Extract the (X, Y) coordinate from the center of the cell holding the provided text.  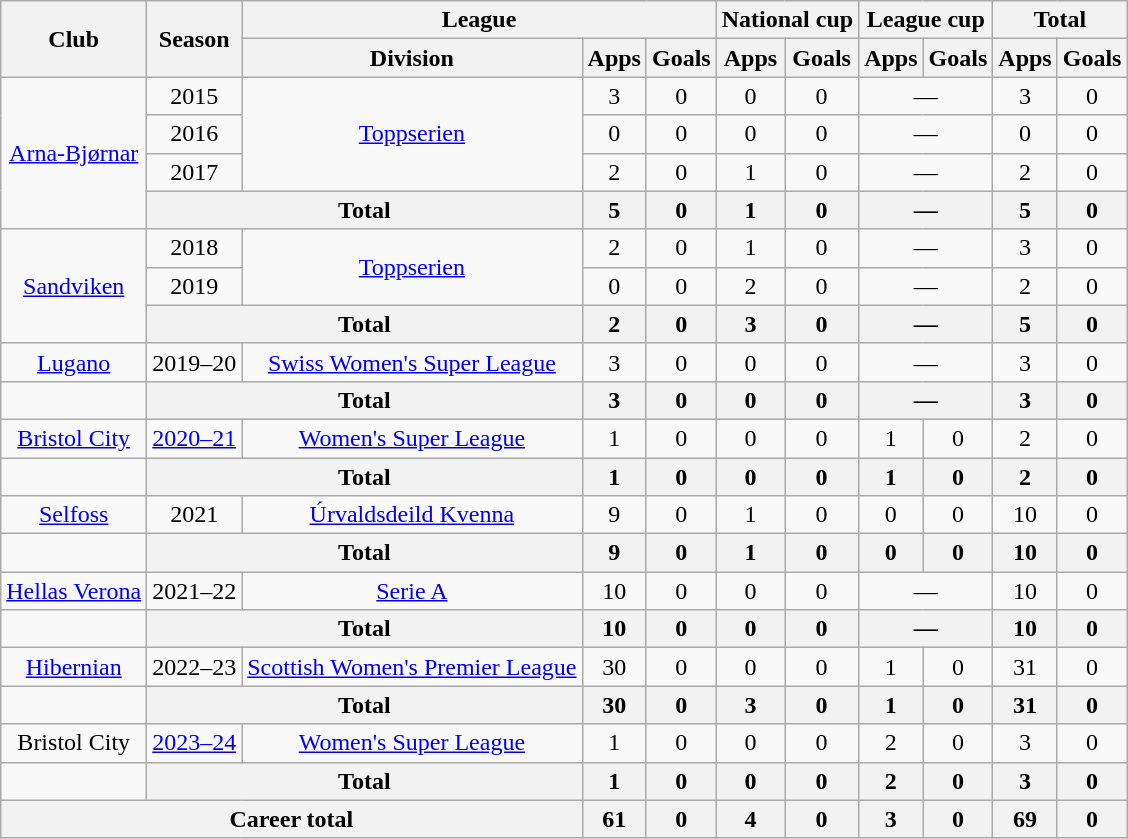
2019 (194, 286)
2017 (194, 172)
2021–22 (194, 591)
Hibernian (74, 667)
61 (614, 819)
Division (412, 58)
Úrvaldsdeild Kvenna (412, 515)
League (479, 20)
Serie A (412, 591)
69 (1025, 819)
2023–24 (194, 743)
Club (74, 39)
Hellas Verona (74, 591)
2015 (194, 96)
National cup (787, 20)
Career total (292, 819)
2020–21 (194, 438)
2021 (194, 515)
Selfoss (74, 515)
Season (194, 39)
2022–23 (194, 667)
League cup (926, 20)
Swiss Women's Super League (412, 362)
2016 (194, 134)
4 (750, 819)
2019–20 (194, 362)
Scottish Women's Premier League (412, 667)
Arna-Bjørnar (74, 153)
2018 (194, 248)
Sandviken (74, 286)
Lugano (74, 362)
